Determine the (x, y) coordinate at the center of the cell enclosing the given text.  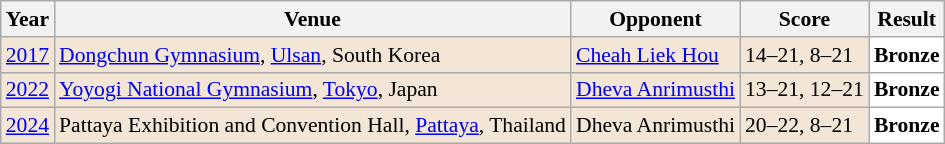
Dongchun Gymnasium, Ulsan, South Korea (312, 55)
2017 (28, 55)
20–22, 8–21 (804, 126)
13–21, 12–21 (804, 90)
Pattaya Exhibition and Convention Hall, Pattaya, Thailand (312, 126)
2022 (28, 90)
Opponent (656, 19)
Result (907, 19)
Yoyogi National Gymnasium, Tokyo, Japan (312, 90)
Year (28, 19)
2024 (28, 126)
14–21, 8–21 (804, 55)
Venue (312, 19)
Score (804, 19)
Cheah Liek Hou (656, 55)
